Scan for the cell matching the given text and deliver its (x, y) coordinate at center. 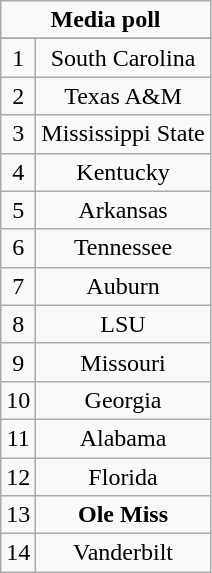
Georgia (123, 400)
Texas A&M (123, 96)
Vanderbilt (123, 553)
Mississippi State (123, 134)
Media poll (106, 20)
5 (18, 210)
1 (18, 58)
Tennessee (123, 248)
11 (18, 438)
Missouri (123, 362)
13 (18, 515)
7 (18, 286)
4 (18, 172)
10 (18, 400)
Auburn (123, 286)
Kentucky (123, 172)
South Carolina (123, 58)
Ole Miss (123, 515)
9 (18, 362)
Florida (123, 477)
LSU (123, 324)
3 (18, 134)
Alabama (123, 438)
Arkansas (123, 210)
12 (18, 477)
8 (18, 324)
14 (18, 553)
6 (18, 248)
2 (18, 96)
